Determine the (x, y) coordinate at the center of the cell enclosing the given text.  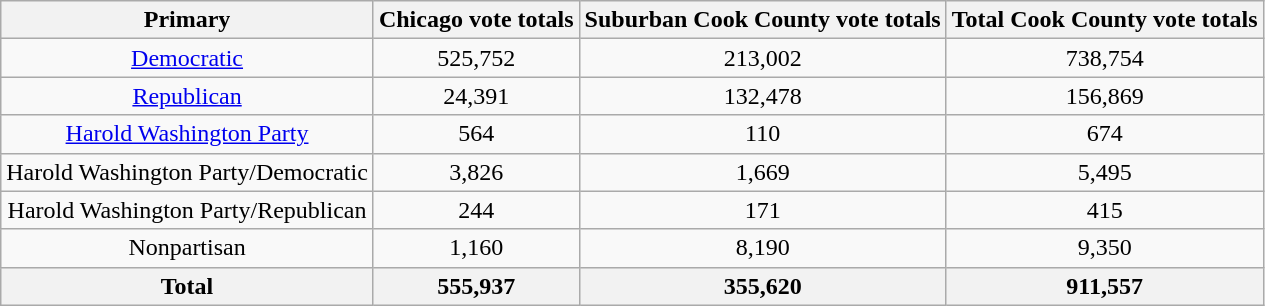
8,190 (762, 248)
24,391 (476, 96)
171 (762, 210)
132,478 (762, 96)
Harold Washington Party/Democratic (188, 172)
415 (1104, 210)
Total Cook County vote totals (1104, 20)
Democratic (188, 58)
9,350 (1104, 248)
555,937 (476, 286)
Suburban Cook County vote totals (762, 20)
110 (762, 134)
3,826 (476, 172)
Republican (188, 96)
Harold Washington Party/Republican (188, 210)
Total (188, 286)
Primary (188, 20)
1,669 (762, 172)
5,495 (1104, 172)
911,557 (1104, 286)
Chicago vote totals (476, 20)
525,752 (476, 58)
355,620 (762, 286)
1,160 (476, 248)
Harold Washington Party (188, 134)
156,869 (1104, 96)
564 (476, 134)
Nonpartisan (188, 248)
674 (1104, 134)
738,754 (1104, 58)
213,002 (762, 58)
244 (476, 210)
